Locate the cell with the specified text and output its (X, Y) center coordinate. 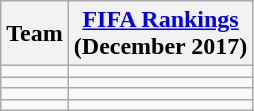
FIFA Rankings(December 2017) (160, 34)
Team (35, 34)
